Find where the given text appears and provide that cell's center as (x, y) coordinate. 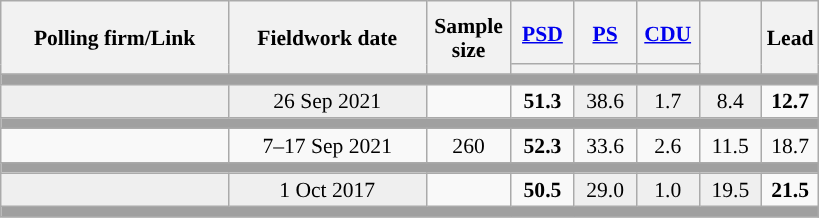
7–17 Sep 2021 (327, 146)
33.6 (606, 146)
18.7 (790, 146)
50.5 (542, 190)
Sample size (468, 38)
29.0 (606, 190)
CDU (668, 32)
21.5 (790, 190)
8.4 (730, 101)
38.6 (606, 101)
11.5 (730, 146)
PS (606, 32)
PSD (542, 32)
1.0 (668, 190)
1 Oct 2017 (327, 190)
Lead (790, 38)
12.7 (790, 101)
19.5 (730, 190)
52.3 (542, 146)
Fieldwork date (327, 38)
1.7 (668, 101)
2.6 (668, 146)
Polling firm/Link (115, 38)
51.3 (542, 101)
26 Sep 2021 (327, 101)
260 (468, 146)
